Provide the [x, y] coordinate of the cell's center where the given text is located.  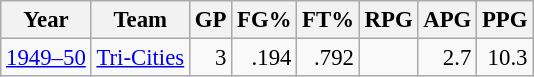
2.7 [448, 58]
1949–50 [46, 58]
FG% [264, 20]
10.3 [505, 58]
Year [46, 20]
APG [448, 20]
3 [210, 58]
GP [210, 20]
Team [140, 20]
PPG [505, 20]
.194 [264, 58]
Tri-Cities [140, 58]
RPG [388, 20]
FT% [328, 20]
.792 [328, 58]
